From the cell containing the given text, extract its center point as (x, y) coordinate. 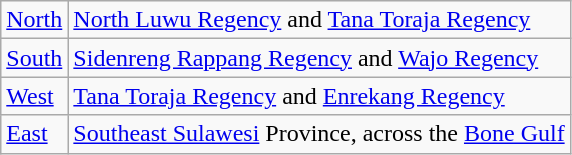
Sidenreng Rappang Regency and Wajo Regency (319, 58)
Tana Toraja Regency and Enrekang Regency (319, 96)
North Luwu Regency and Tana Toraja Regency (319, 20)
South (34, 58)
North (34, 20)
Southeast Sulawesi Province, across the Bone Gulf (319, 134)
West (34, 96)
East (34, 134)
